Pinpoint the cell where the given text exists, returning its (x, y) midpoint coordinate. 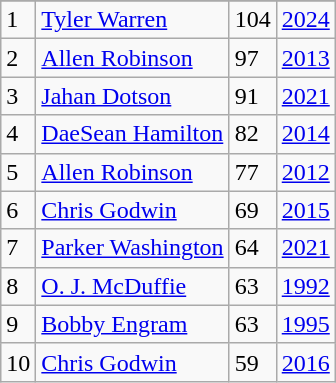
2012 (306, 172)
5 (18, 172)
O. J. McDuffie (132, 286)
2 (18, 58)
Jahan Dotson (132, 96)
2014 (306, 134)
59 (252, 362)
2013 (306, 58)
64 (252, 248)
2024 (306, 20)
Bobby Engram (132, 324)
97 (252, 58)
1995 (306, 324)
6 (18, 210)
Tyler Warren (132, 20)
77 (252, 172)
2016 (306, 362)
82 (252, 134)
7 (18, 248)
DaeSean Hamilton (132, 134)
2015 (306, 210)
69 (252, 210)
8 (18, 286)
4 (18, 134)
3 (18, 96)
1992 (306, 286)
91 (252, 96)
104 (252, 20)
10 (18, 362)
1 (18, 20)
Parker Washington (132, 248)
9 (18, 324)
